Output the [x, y] coordinate of the center of the cell containing the given text.  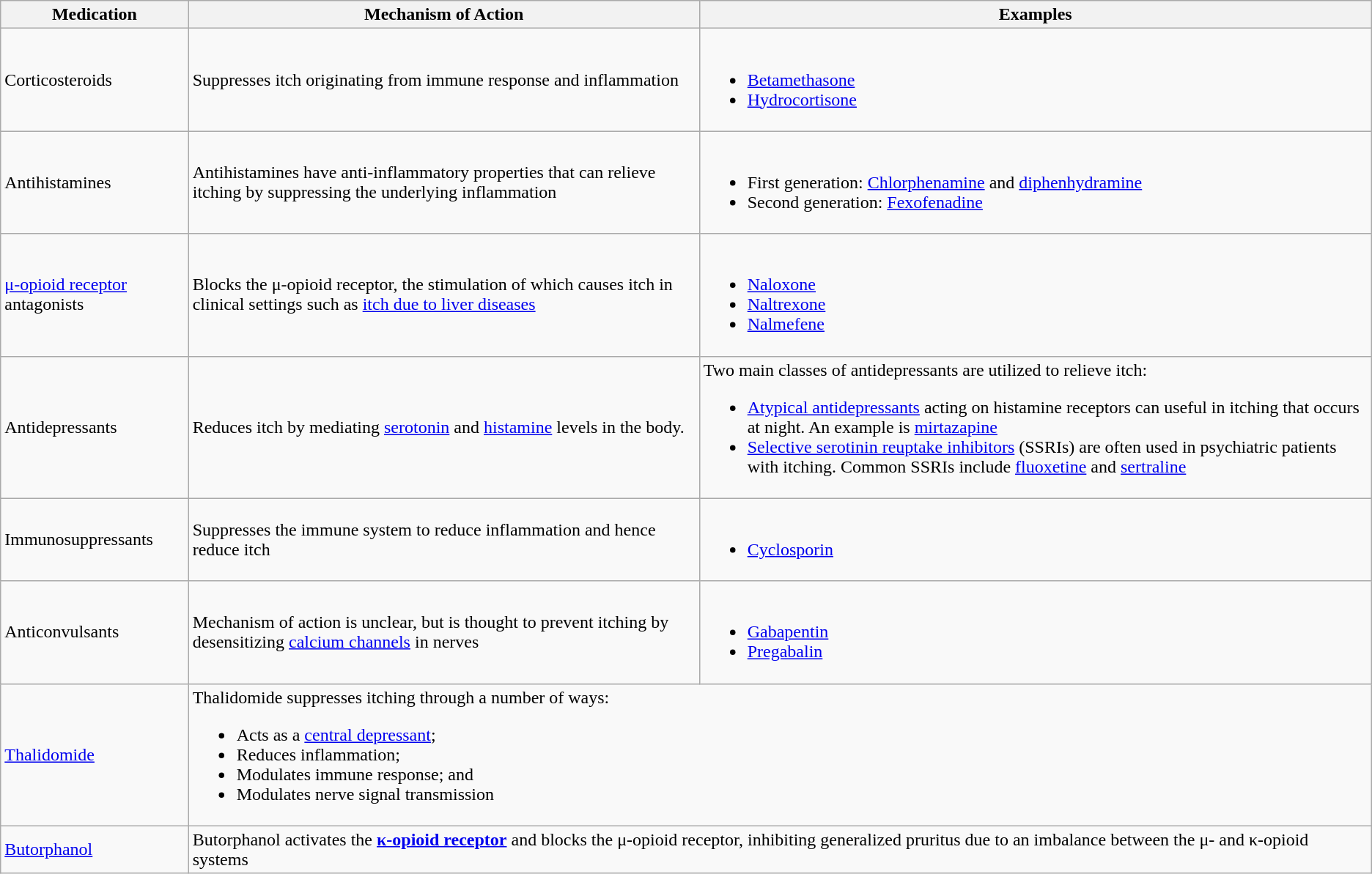
Thalidomide [95, 755]
NaloxoneNaltrexoneNalmefene [1035, 295]
GabapentinPregabalin [1035, 632]
μ-opioid receptor antagonists [95, 295]
Mechanism of action is unclear, but is thought to prevent itching by desensitizing calcium channels in nerves [444, 632]
Cyclosporin [1035, 539]
Suppresses the immune system to reduce inflammation and hence reduce itch [444, 539]
Mechanism of Action [444, 15]
Immunosuppressants [95, 539]
Blocks the μ-opioid receptor, the stimulation of which causes itch in clinical settings such as itch due to liver diseases [444, 295]
Anticonvulsants [95, 632]
Examples [1035, 15]
Butorphanol [95, 850]
Corticosteroids [95, 80]
Antidepressants [95, 427]
First generation: Chlorphenamine and diphenhydramineSecond generation: Fexofenadine [1035, 182]
Antihistamines [95, 182]
Suppresses itch originating from immune response and inflammation [444, 80]
Medication [95, 15]
BetamethasoneHydrocortisone [1035, 80]
Antihistamines have anti-inflammatory properties that can relieve itching by suppressing the underlying inflammation [444, 182]
Reduces itch by mediating serotonin and histamine levels in the body. [444, 427]
